For the text-containing cell, return its midpoint in [X, Y] coordinate format. 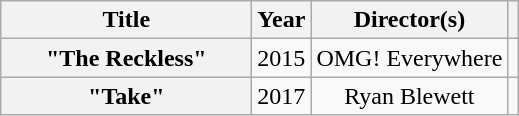
"Take" [126, 96]
Title [126, 20]
2015 [282, 58]
Director(s) [410, 20]
"The Reckless" [126, 58]
Ryan Blewett [410, 96]
2017 [282, 96]
OMG! Everywhere [410, 58]
Year [282, 20]
